From the cell containing the given text, extract its center point as (X, Y) coordinate. 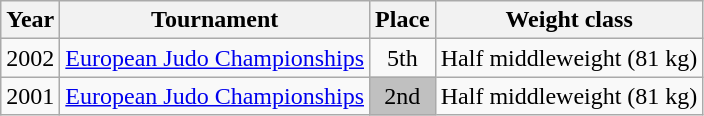
Place (403, 20)
2002 (30, 58)
2nd (403, 96)
Year (30, 20)
Tournament (215, 20)
2001 (30, 96)
5th (403, 58)
Weight class (569, 20)
